Detect which cell encompasses the target text, then output its [X, Y] center coordinate. 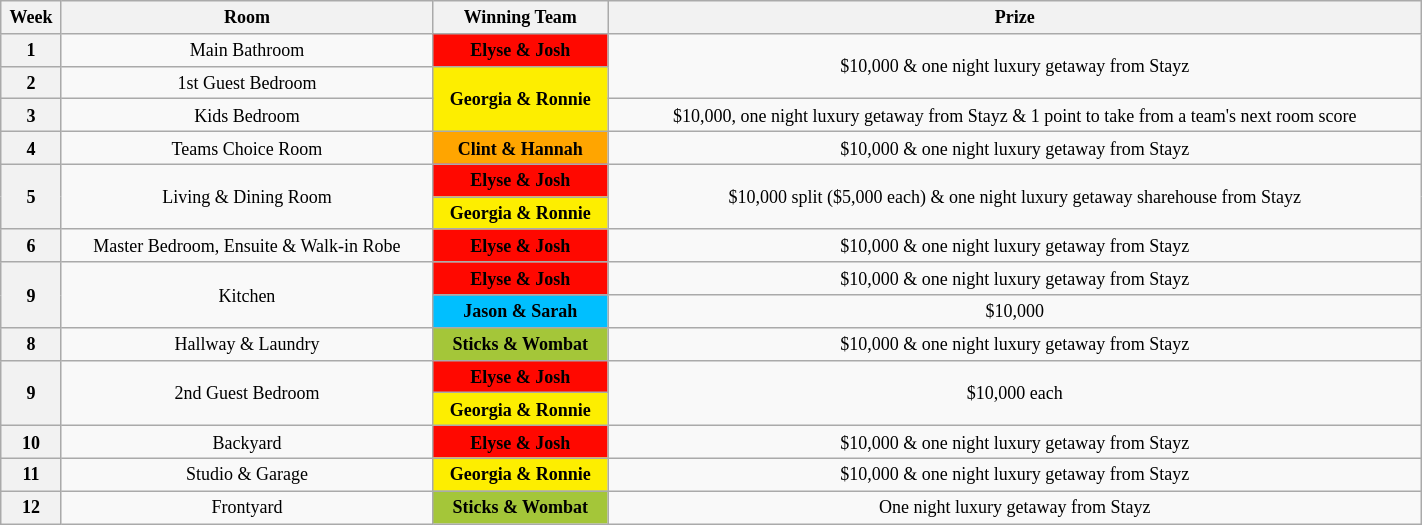
11 [32, 474]
12 [32, 508]
$10,000, one night luxury getaway from Stayz & 1 point to take from a team's next room score [1014, 116]
Kitchen [246, 294]
Prize [1014, 18]
Backyard [246, 442]
$10,000 each [1014, 392]
Living & Dining Room [246, 196]
3 [32, 116]
1st Guest Bedroom [246, 82]
Frontyard [246, 508]
1 [32, 50]
2nd Guest Bedroom [246, 392]
Master Bedroom, Ensuite & Walk-in Robe [246, 246]
2 [32, 82]
5 [32, 196]
Clint & Hannah [520, 148]
Jason & Sarah [520, 312]
4 [32, 148]
One night luxury getaway from Stayz [1014, 508]
Studio & Garage [246, 474]
Main Bathroom [246, 50]
Teams Choice Room [246, 148]
Room [246, 18]
$10,000 [1014, 312]
6 [32, 246]
Hallway & Laundry [246, 344]
Week [32, 18]
10 [32, 442]
8 [32, 344]
Kids Bedroom [246, 116]
$10,000 split ($5,000 each) & one night luxury getaway sharehouse from Stayz [1014, 196]
Winning Team [520, 18]
